Return the (X, Y) coordinate for the center point of the cell that contains the specified text.  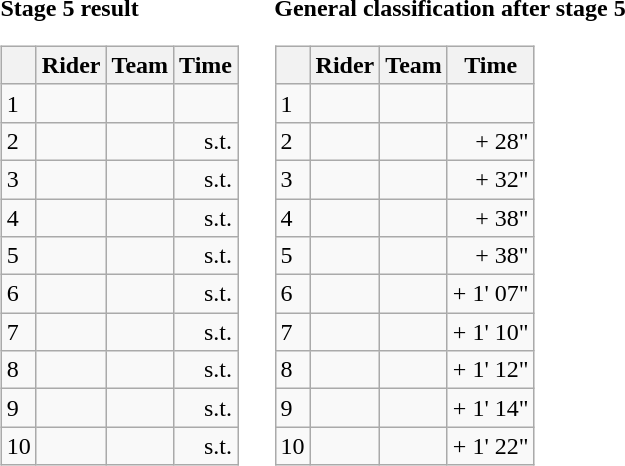
+ 1' 14" (490, 408)
+ 1' 10" (490, 332)
+ 28" (490, 141)
+ 1' 12" (490, 370)
+ 1' 07" (490, 294)
+ 32" (490, 179)
+ 1' 22" (490, 446)
